Find where the given text appears and provide that cell's center as (X, Y) coordinate. 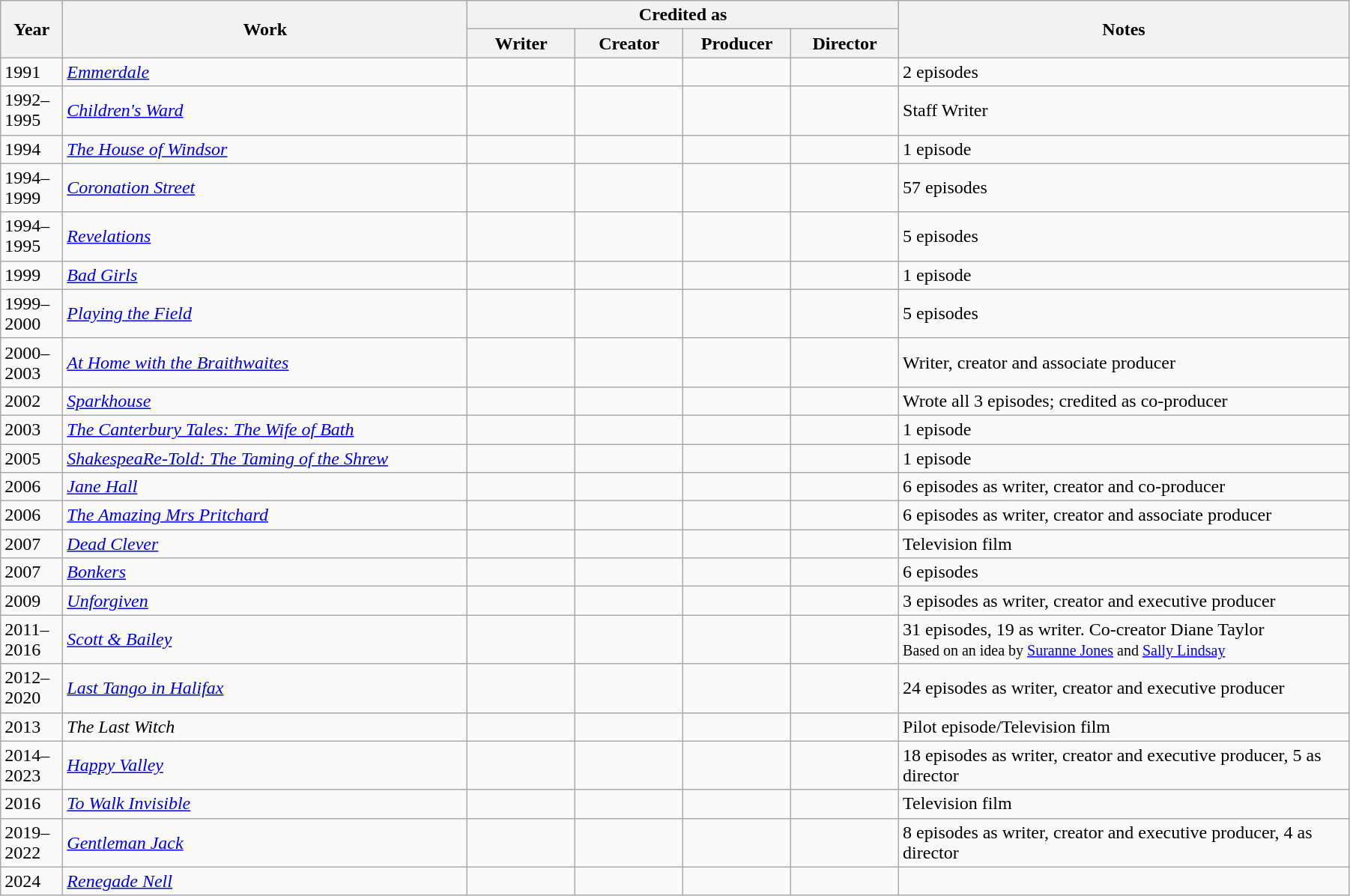
1994–1995 (31, 237)
6 episodes as writer, creator and co-producer (1124, 487)
1992–1995 (31, 111)
Sparkhouse (265, 401)
Children's Ward (265, 111)
Year (31, 29)
Creator (629, 43)
2019–2022 (31, 842)
Gentleman Jack (265, 842)
Bad Girls (265, 275)
57 episodes (1124, 187)
2000–2003 (31, 363)
2014–2023 (31, 766)
The Canterbury Tales: The Wife of Bath (265, 429)
Playing the Field (265, 313)
2024 (31, 881)
The Amazing Mrs Pritchard (265, 515)
2 episodes (1124, 72)
Last Tango in Halifax (265, 688)
24 episodes as writer, creator and executive producer (1124, 688)
Pilot episode/Television film (1124, 727)
Wrote all 3 episodes; credited as co-producer (1124, 401)
1999–2000 (31, 313)
Happy Valley (265, 766)
Coronation Street (265, 187)
31 episodes, 19 as writer. Co-creator Diane TaylorBased on an idea by Suranne Jones and Sally Lindsay (1124, 640)
Writer, creator and associate producer (1124, 363)
Staff Writer (1124, 111)
2005 (31, 458)
ShakespeaRe-Told: The Taming of the Shrew (265, 458)
To Walk Invisible (265, 804)
Revelations (265, 237)
1999 (31, 275)
Emmerdale (265, 72)
2016 (31, 804)
Producer (737, 43)
Notes (1124, 29)
2013 (31, 727)
2002 (31, 401)
6 episodes as writer, creator and associate producer (1124, 515)
Dead Clever (265, 544)
2003 (31, 429)
The Last Witch (265, 727)
At Home with the Braithwaites (265, 363)
8 episodes as writer, creator and executive producer, 4 as director (1124, 842)
Bonkers (265, 572)
Jane Hall (265, 487)
Scott & Bailey (265, 640)
Unforgiven (265, 601)
Renegade Nell (265, 881)
1994 (31, 149)
1994–1999 (31, 187)
3 episodes as writer, creator and executive producer (1124, 601)
Credited as (683, 15)
2012–2020 (31, 688)
18 episodes as writer, creator and executive producer, 5 as director (1124, 766)
6 episodes (1124, 572)
The House of Windsor (265, 149)
Work (265, 29)
2011–2016 (31, 640)
1991 (31, 72)
Director (845, 43)
Writer (521, 43)
2009 (31, 601)
